For the text-containing cell, return its midpoint in [x, y] coordinate format. 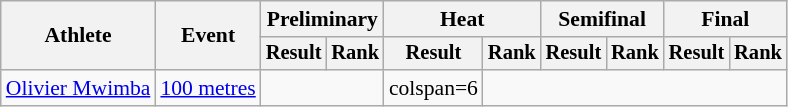
colspan=6 [434, 88]
Final [726, 19]
Olivier Mwimba [78, 88]
Athlete [78, 36]
Semifinal [602, 19]
Heat [462, 19]
Preliminary [322, 19]
Event [208, 36]
100 metres [208, 88]
